Identify which cell holds the provided text, then report its (X, Y) central coordinate. 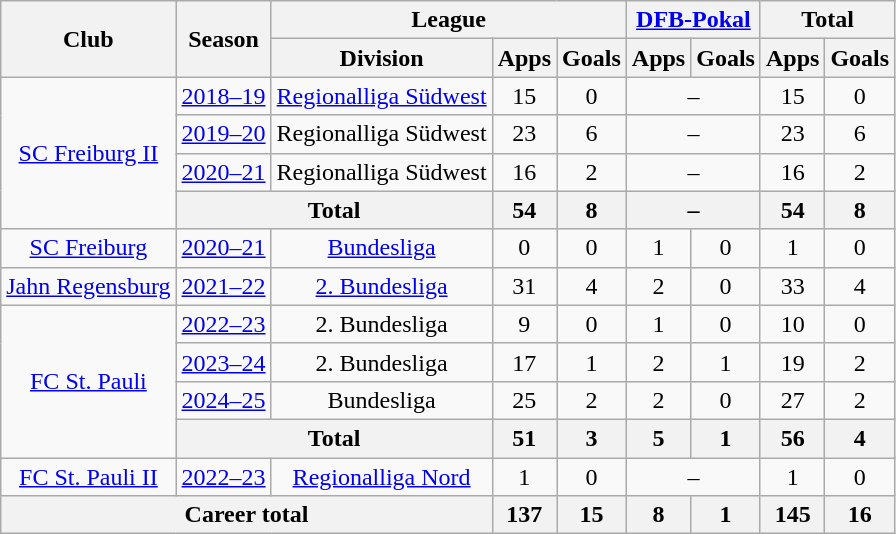
2019–20 (224, 134)
FC St. Pauli II (88, 477)
10 (792, 324)
SC Freiburg (88, 248)
137 (524, 515)
2024–25 (224, 400)
27 (792, 400)
56 (792, 438)
Club (88, 39)
DFB-Pokal (693, 20)
5 (658, 438)
2018–19 (224, 96)
Regionalliga Nord (382, 477)
Division (382, 58)
Jahn Regensburg (88, 286)
31 (524, 286)
51 (524, 438)
2021–22 (224, 286)
SC Freiburg II (88, 153)
Career total (246, 515)
33 (792, 286)
145 (792, 515)
3 (592, 438)
2023–24 (224, 362)
Season (224, 39)
League (448, 20)
9 (524, 324)
25 (524, 400)
FC St. Pauli (88, 381)
19 (792, 362)
17 (524, 362)
